Return (x, y) of the center of cell containing provided text 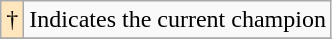
† (12, 20)
Indicates the current champion (178, 20)
